From the cell containing the given text, extract its center point as [X, Y] coordinate. 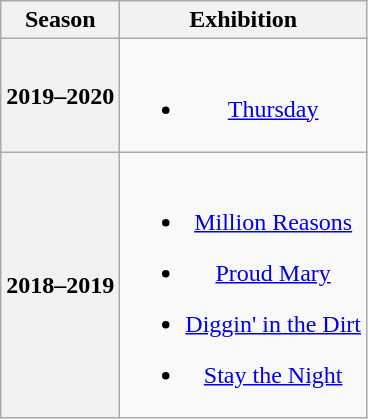
Season [60, 20]
2019–2020 [60, 96]
Thursday [244, 96]
Million Reasons Proud Mary Diggin' in the Dirt Stay the Night [244, 285]
2018–2019 [60, 285]
Exhibition [244, 20]
